Locate the cell with the specified text and output its [x, y] center coordinate. 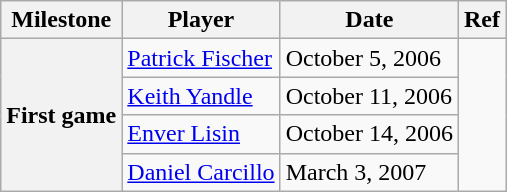
Daniel Carcillo [201, 172]
October 14, 2006 [369, 134]
October 11, 2006 [369, 96]
Player [201, 20]
October 5, 2006 [369, 58]
Date [369, 20]
Enver Lisin [201, 134]
March 3, 2007 [369, 172]
Ref [482, 20]
Milestone [62, 20]
Patrick Fischer [201, 58]
Keith Yandle [201, 96]
First game [62, 115]
